Locate the cell with the specified text and output its [x, y] center coordinate. 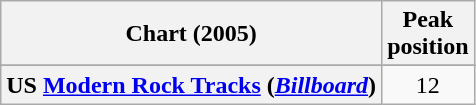
12 [428, 85]
Chart (2005) [192, 34]
Peakposition [428, 34]
US Modern Rock Tracks (Billboard) [192, 85]
